Return [X, Y] of the center of cell containing provided text 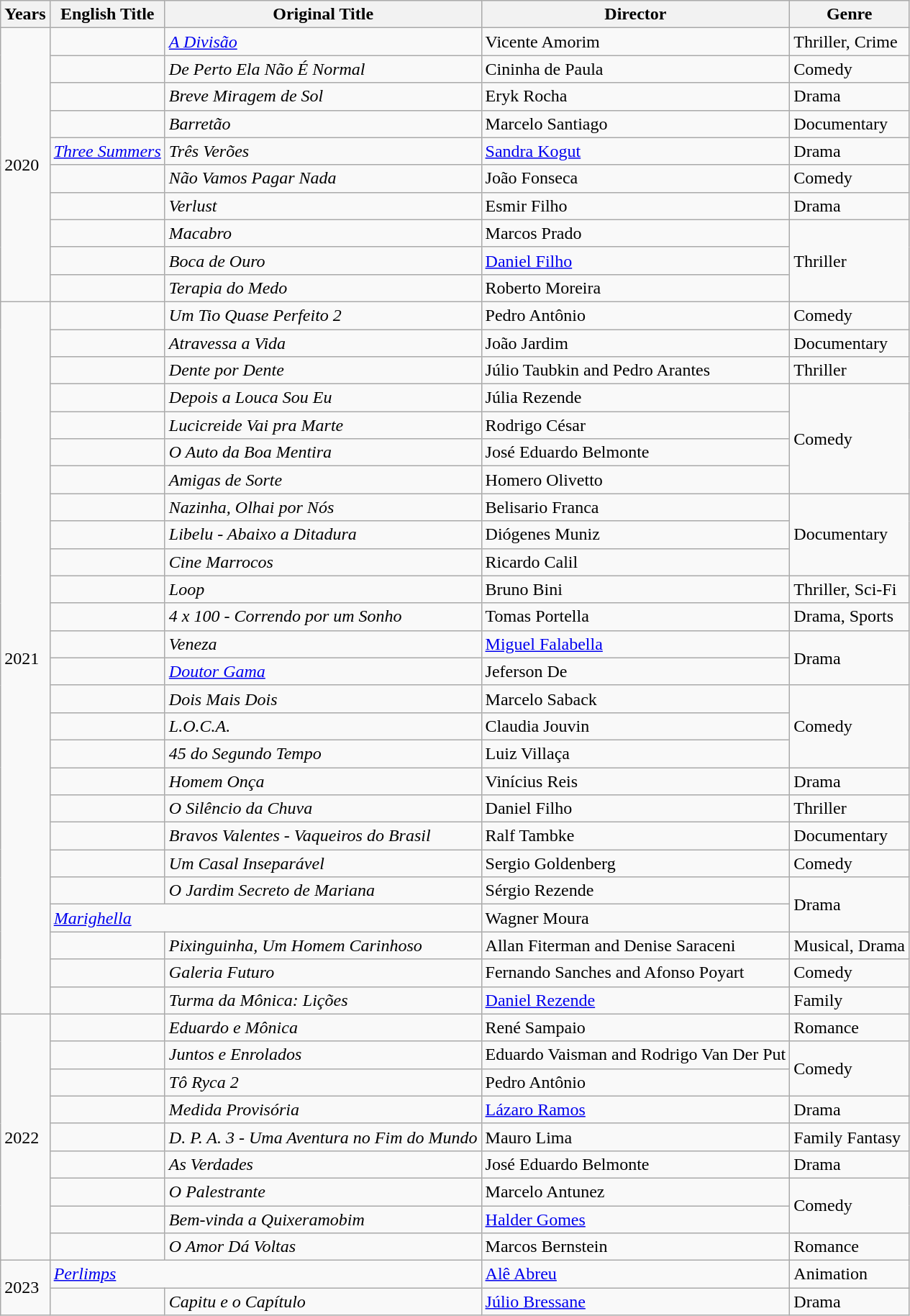
Cine Marrocos [323, 562]
Bruno Bini [636, 589]
Marighella [265, 918]
Animation [850, 1274]
Amigas de Sorte [323, 480]
Homem Onça [323, 781]
2021 [25, 658]
Bravos Valentes - Vaqueiros do Brasil [323, 836]
Genre [850, 14]
Alê Abreu [636, 1274]
Sérgio Rezende [636, 891]
2022 [25, 1137]
Sandra Kogut [636, 151]
Fernando Sanches and Afonso Poyart [636, 973]
Júlio Bressane [636, 1302]
A Divisão [323, 42]
Luiz Villaça [636, 753]
English Title [107, 14]
Jeferson De [636, 671]
Three Summers [107, 151]
Júlia Rezende [636, 398]
Lázaro Ramos [636, 1109]
Miguel Falabella [636, 644]
Ricardo Calil [636, 562]
Halder Gomes [636, 1220]
Rodrigo César [636, 425]
Marcos Prado [636, 233]
O Amor Dá Voltas [323, 1247]
Lucicreide Vai pra Marte [323, 425]
Sergio Goldenberg [636, 863]
João Jardim [636, 343]
Nazinha, Olhai por Nós [323, 507]
Galeria Futuro [323, 973]
Loop [323, 589]
Eduardo Vaisman and Rodrigo Van Der Put [636, 1055]
Director [636, 14]
Barretão [323, 124]
Wagner Moura [636, 918]
Marcelo Santiago [636, 124]
Doutor Gama [323, 671]
Dois Mais Dois [323, 699]
Marcelo Antunez [636, 1192]
Family Fantasy [850, 1137]
Capitu e o Capítulo [323, 1302]
Vicente Amorim [636, 42]
2023 [25, 1288]
Allan Fiterman and Denise Saraceni [636, 945]
Atravessa a Vida [323, 343]
Eryk Rocha [636, 96]
Júlio Taubkin and Pedro Arantes [636, 371]
Um Casal Inseparável [323, 863]
Thriller, Sci-Fi [850, 589]
Diógenes Muniz [636, 535]
O Palestrante [323, 1192]
D. P. A. 3 - Uma Aventura no Fim do Mundo [323, 1137]
Boca de Ouro [323, 260]
Eduardo e Mônica [323, 1027]
Daniel Rezende [636, 1000]
Belisario Franca [636, 507]
Roberto Moreira [636, 288]
Claudia Jouvin [636, 726]
De Perto Ela Não É Normal [323, 69]
Libelu - Abaixo a Ditadura [323, 535]
Juntos e Enrolados [323, 1055]
Bem-vinda a Quixeramobim [323, 1220]
Original Title [323, 14]
Mauro Lima [636, 1137]
Marcelo Saback [636, 699]
Esmir Filho [636, 206]
Ralf Tambke [636, 836]
2020 [25, 165]
Não Vamos Pagar Nada [323, 178]
Três Verões [323, 151]
Dente por Dente [323, 371]
Years [25, 14]
Medida Provisória [323, 1109]
Family [850, 1000]
Tô Ryca 2 [323, 1082]
45 do Segundo Tempo [323, 753]
Vinícius Reis [636, 781]
As Verdades [323, 1164]
4 x 100 - Correndo por um Sonho [323, 617]
O Jardim Secreto de Mariana [323, 891]
Depois a Louca Sou Eu [323, 398]
Perlimps [265, 1274]
Um Tio Quase Perfeito 2 [323, 315]
O Auto da Boa Mentira [323, 453]
Marcos Bernstein [636, 1247]
L.O.C.A. [323, 726]
Terapia do Medo [323, 288]
René Sampaio [636, 1027]
Drama, Sports [850, 617]
Breve Miragem de Sol [323, 96]
Tomas Portella [636, 617]
Turma da Mônica: Lições [323, 1000]
João Fonseca [636, 178]
Musical, Drama [850, 945]
Homero Olivetto [636, 480]
Verlust [323, 206]
Macabro [323, 233]
Cininha de Paula [636, 69]
Veneza [323, 644]
O Silêncio da Chuva [323, 809]
Thriller, Crime [850, 42]
Pixinguinha, Um Homem Carinhoso [323, 945]
